Locate the cell with the specified text and output its [X, Y] center coordinate. 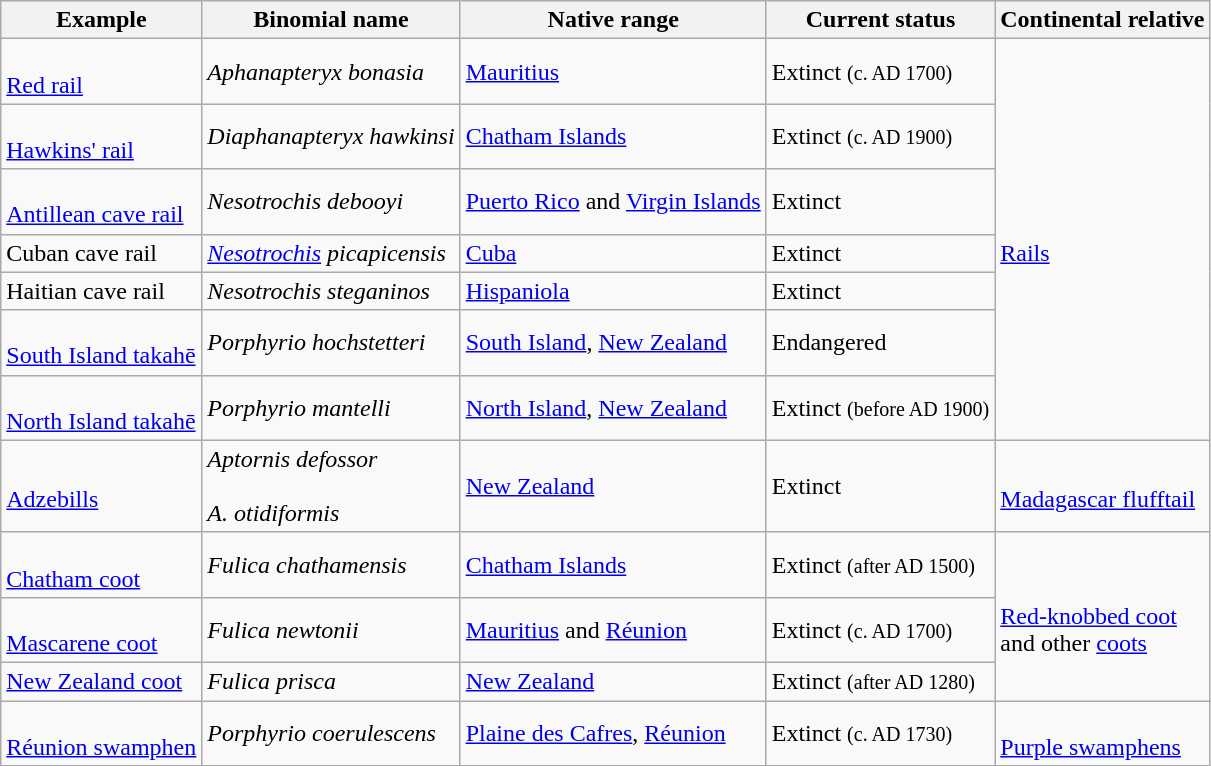
North Island takahē [102, 408]
Extinct (after AD 1500) [880, 564]
Madagascar flufftail [1102, 486]
Adzebills [102, 486]
Fulica chathamensis [331, 564]
North Island, New Zealand [613, 408]
Cuban cave rail [102, 253]
Porphyrio hochstetteri [331, 342]
Aptornis defossorA. otidiformis [331, 486]
Haitian cave rail [102, 291]
Porphyrio coerulescens [331, 732]
Binomial name [331, 20]
Extinct (c. AD 1900) [880, 136]
Purple swamphens [1102, 732]
Chatham coot [102, 564]
Red rail [102, 72]
Fulica prisca [331, 681]
Current status [880, 20]
Mascarene coot [102, 630]
Fulica newtonii [331, 630]
Example [102, 20]
Aphanapteryx bonasia [331, 72]
Nesotrochis debooyi [331, 202]
Nesotrochis picapicensis [331, 253]
New Zealand coot [102, 681]
Hawkins' rail [102, 136]
Porphyrio mantelli [331, 408]
Plaine des Cafres, Réunion [613, 732]
Hispaniola [613, 291]
Mauritius [613, 72]
Diaphanapteryx hawkinsi [331, 136]
Antillean cave rail [102, 202]
South Island takahē [102, 342]
Rails [1102, 240]
Réunion swamphen [102, 732]
Extinct (after AD 1280) [880, 681]
Nesotrochis steganinos [331, 291]
Extinct (before AD 1900) [880, 408]
South Island, New Zealand [613, 342]
Cuba [613, 253]
Mauritius and Réunion [613, 630]
Endangered [880, 342]
Continental relative [1102, 20]
Puerto Rico and Virgin Islands [613, 202]
Extinct (c. AD 1730) [880, 732]
Native range [613, 20]
Red-knobbed cootand other coots [1102, 616]
